Locate the cell with the specified text and output its (X, Y) center coordinate. 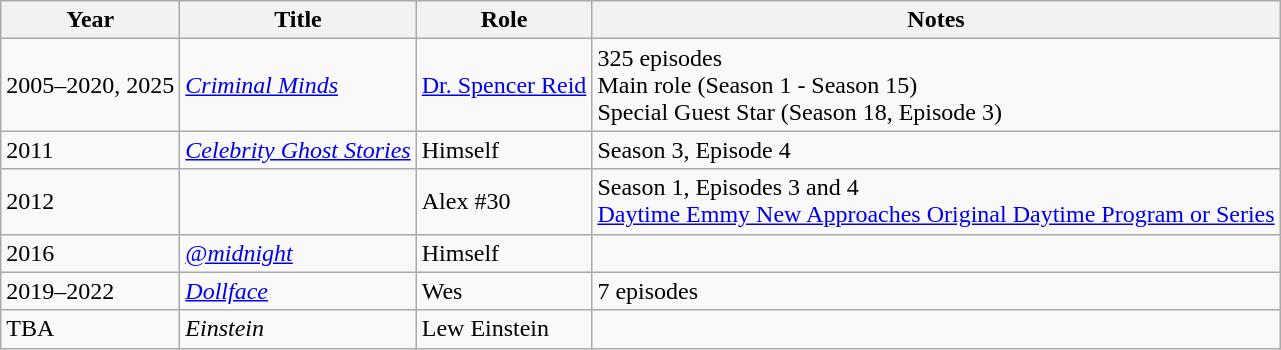
Alex #30 (504, 202)
Dr. Spencer Reid (504, 85)
Season 3, Episode 4 (936, 150)
Einstein (298, 329)
Title (298, 20)
7 episodes (936, 291)
Criminal Minds (298, 85)
2012 (90, 202)
Lew Einstein (504, 329)
@midnight (298, 253)
Wes (504, 291)
Celebrity Ghost Stories (298, 150)
2016 (90, 253)
2005–2020, 2025 (90, 85)
2019–2022 (90, 291)
Dollface (298, 291)
Notes (936, 20)
TBA (90, 329)
Year (90, 20)
325 episodes Main role (Season 1 - Season 15) Special Guest Star (Season 18, Episode 3) (936, 85)
Role (504, 20)
2011 (90, 150)
Season 1, Episodes 3 and 4Daytime Emmy New Approaches Original Daytime Program or Series (936, 202)
